Pinpoint the cell where the given text exists, returning its [X, Y] midpoint coordinate. 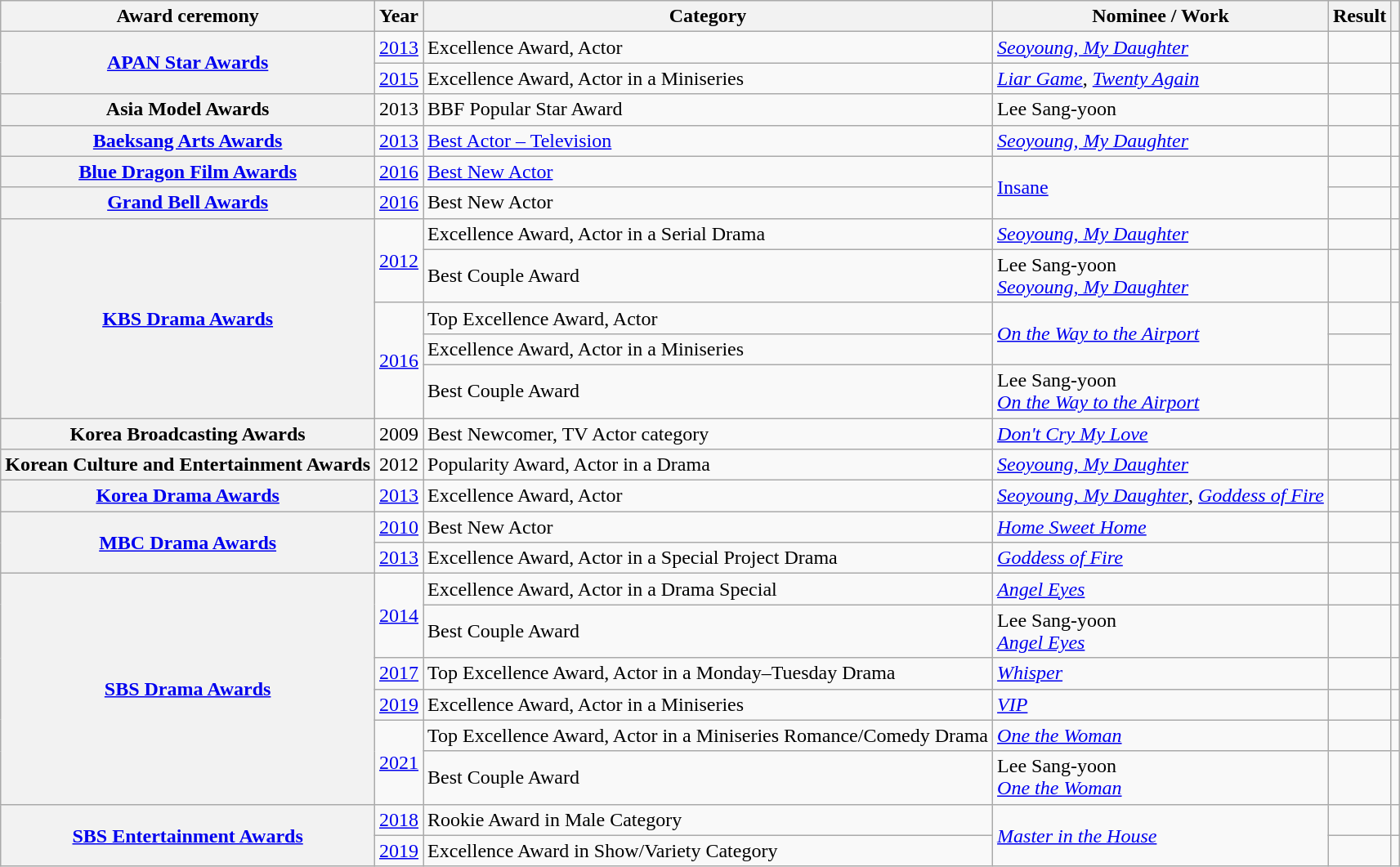
On the Way to the Airport [1161, 333]
Insane [1161, 187]
Korea Drama Awards [188, 496]
Best Newcomer, TV Actor category [708, 434]
KBS Drama Awards [188, 318]
Top Excellence Award, Actor in a Miniseries Romance/Comedy Drama [708, 735]
Award ceremony [188, 16]
2017 [399, 673]
Year [399, 16]
Korean Culture and Entertainment Awards [188, 465]
Korea Broadcasting Awards [188, 434]
Nominee / Work [1161, 16]
Seoyoung, My Daughter, Goddess of Fire [1161, 496]
Lee Sang-yoon Seoyoung, My Daughter [1161, 276]
Excellence Award, Actor in a Special Project Drama [708, 558]
Asia Model Awards [188, 109]
Master in the House [1161, 835]
Liar Game, Twenty Again [1161, 78]
Goddess of Fire [1161, 558]
Excellence Award in Show/Variety Category [708, 851]
BBF Popular Star Award [708, 109]
MBC Drama Awards [188, 543]
Lee Sang-yoon Angel Eyes [1161, 631]
Baeksang Arts Awards [188, 141]
VIP [1161, 704]
Lee Sang-yoon [1161, 109]
Whisper [1161, 673]
2009 [399, 434]
Category [708, 16]
Best Actor – Television [708, 141]
SBS Drama Awards [188, 689]
SBS Entertainment Awards [188, 835]
Home Sweet Home [1161, 527]
Excellence Award, Actor in a Drama Special [708, 589]
2015 [399, 78]
Top Excellence Award, Actor [708, 318]
Lee Sang-yoon On the Way to the Airport [1161, 391]
Blue Dragon Film Awards [188, 172]
2010 [399, 527]
One the Woman [1161, 735]
Result [1359, 16]
APAN Star Awards [188, 63]
Lee Sang-yoon One the Woman [1161, 778]
Don't Cry My Love [1161, 434]
Grand Bell Awards [188, 203]
Excellence Award, Actor in a Serial Drama [708, 234]
Angel Eyes [1161, 589]
2014 [399, 616]
2018 [399, 820]
2021 [399, 762]
Top Excellence Award, Actor in a Monday–Tuesday Drama [708, 673]
Rookie Award in Male Category [708, 820]
Popularity Award, Actor in a Drama [708, 465]
